For the text-containing cell, return its midpoint in [x, y] coordinate format. 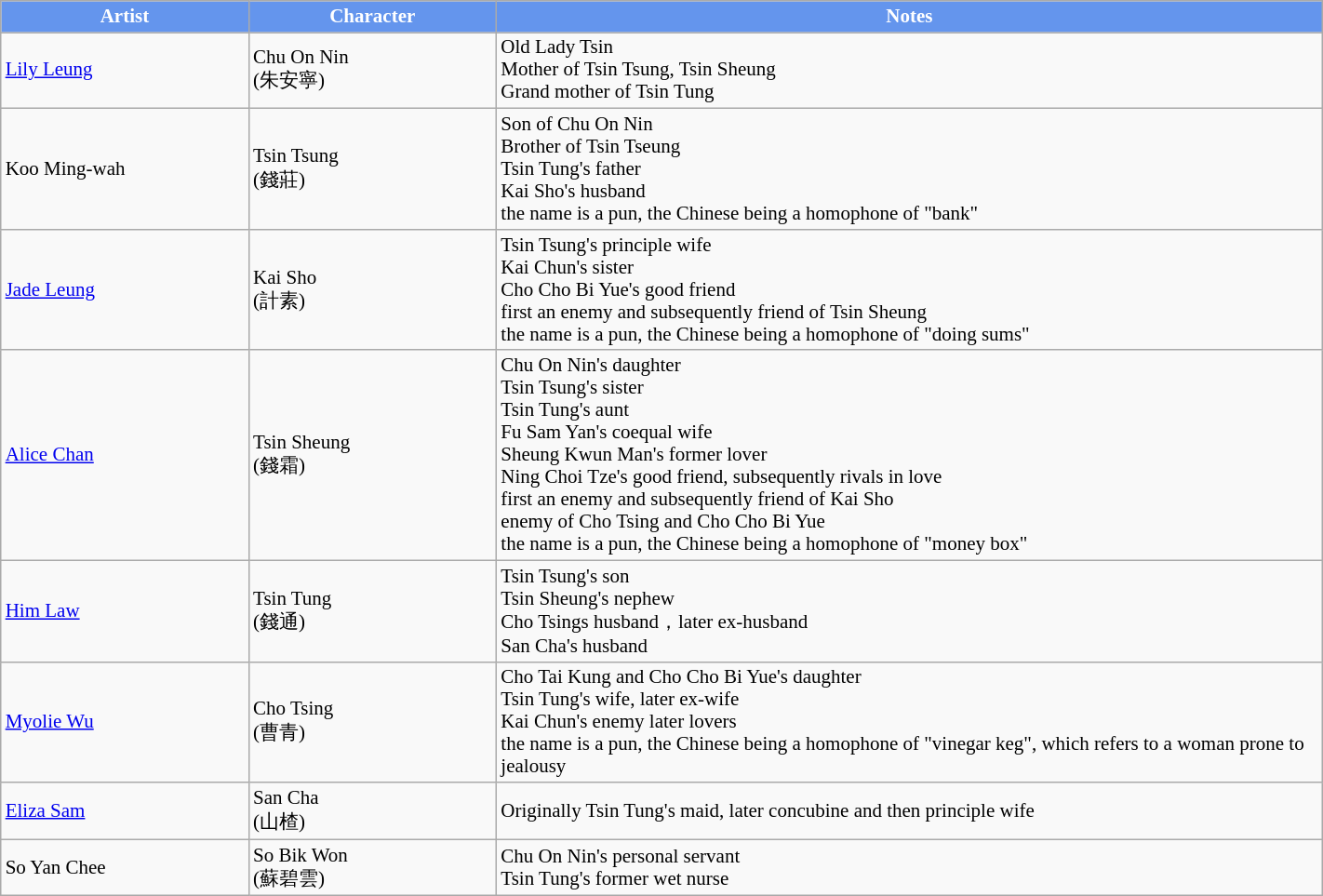
Artist [125, 17]
San Cha(山楂) [372, 811]
Jade Leung [125, 289]
Originally Tsin Tung's maid, later concubine and then principle wife [909, 811]
Chu On Nin's personal servantTsin Tung's former wet nurse [909, 867]
So Bik Won(蘇碧雲) [372, 867]
Tsin Tsung(錢莊) [372, 169]
So Yan Chee [125, 867]
Son of Chu On NinBrother of Tsin TseungTsin Tung's fatherKai Sho's husbandthe name is a pun, the Chinese being a homophone of "bank" [909, 169]
Lily Leung [125, 71]
Myolie Wu [125, 722]
Tsin Tsung's sonTsin Sheung's nephewCho Tsings husband，later ex-husbandSan Cha's husband [909, 610]
Tsin Sheung(錢霜) [372, 455]
Kai Sho(計素) [372, 289]
Cho Tsing(曹青) [372, 722]
Alice Chan [125, 455]
Chu On Nin(朱安寧) [372, 71]
Koo Ming-wah [125, 169]
Him Law [125, 610]
Eliza Sam [125, 811]
Notes [909, 17]
Tsin Tung (錢通) [372, 610]
Old Lady TsinMother of Tsin Tsung, Tsin Sheung Grand mother of Tsin Tung [909, 71]
Character [372, 17]
